Provide the [X, Y] coordinate of the cell's center where the given text is located.  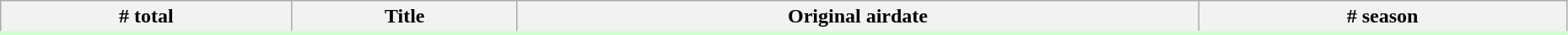
# season [1383, 17]
Title [405, 17]
# total [147, 17]
Original airdate [857, 17]
